Scan for the cell matching the given text and deliver its [x, y] coordinate at center. 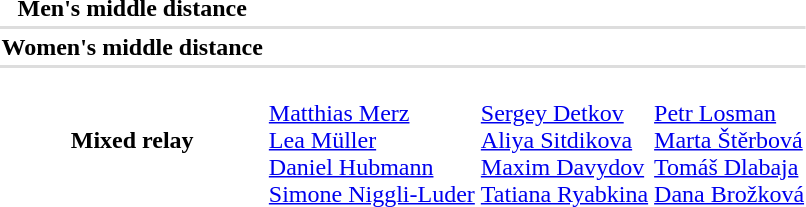
Women's middle distance [132, 47]
